From the cell containing the given text, extract its center point as [x, y] coordinate. 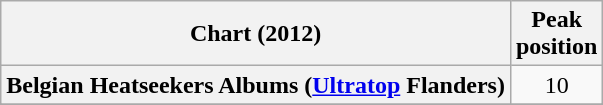
Chart (2012) [256, 34]
Belgian Heatseekers Albums (Ultratop Flanders) [256, 85]
10 [556, 85]
Peakposition [556, 34]
